Identify which cell holds the provided text, then report its [X, Y] central coordinate. 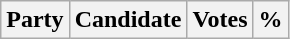
Candidate [128, 20]
Votes [220, 20]
% [270, 20]
Party [35, 20]
